Locate the cell with the specified text and output its [x, y] center coordinate. 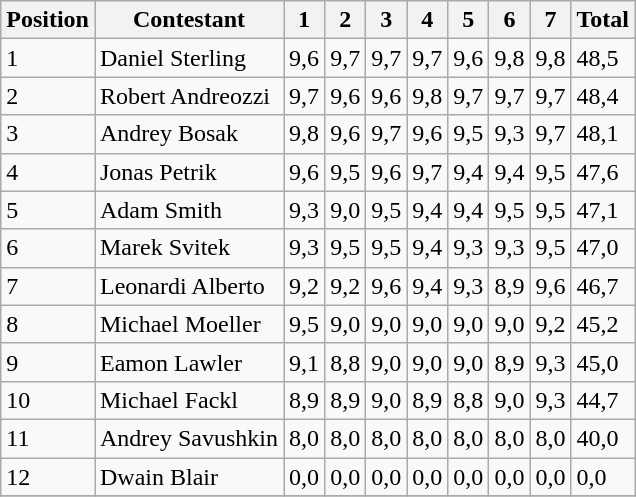
9,1 [304, 362]
Leonardi Alberto [188, 286]
Andrey Savushkin [188, 438]
48,1 [603, 134]
12 [48, 477]
48,4 [603, 96]
10 [48, 400]
47,6 [603, 172]
47,0 [603, 248]
11 [48, 438]
Jonas Petrik [188, 172]
Marek Svitek [188, 248]
Michael Moeller [188, 324]
Daniel Sterling [188, 58]
Total [603, 20]
8 [48, 324]
Eamon Lawler [188, 362]
9 [48, 362]
Andrey Bosak [188, 134]
Dwain Blair [188, 477]
Michael Fackl [188, 400]
48,5 [603, 58]
Robert Andreozzi [188, 96]
Adam Smith [188, 210]
45,0 [603, 362]
Contestant [188, 20]
47,1 [603, 210]
Position [48, 20]
40,0 [603, 438]
46,7 [603, 286]
44,7 [603, 400]
45,2 [603, 324]
